Return the [X, Y] coordinate for the center point of the cell that contains the specified text.  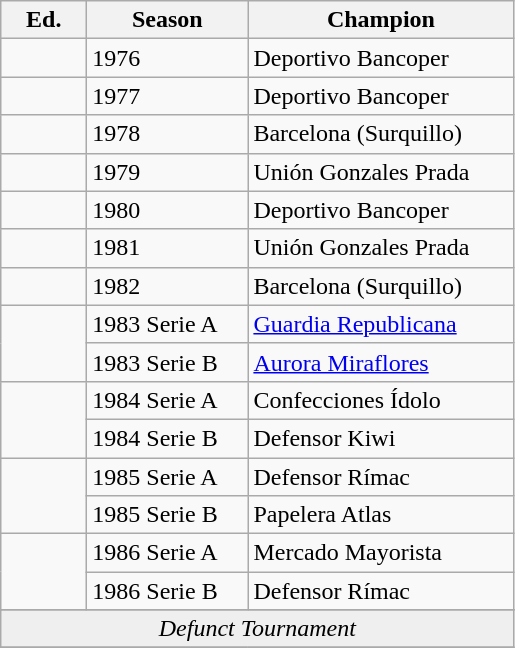
1986 Serie B [168, 591]
1982 [168, 286]
1984 Serie A [168, 400]
Season [168, 20]
Confecciones Ídolo [381, 400]
1976 [168, 58]
Defunct Tournament [258, 629]
1980 [168, 210]
1985 Serie A [168, 477]
1977 [168, 96]
Mercado Mayorista [381, 553]
1985 Serie B [168, 515]
Champion [381, 20]
1983 Serie A [168, 324]
Guardia Republicana [381, 324]
Ed. [44, 20]
Papelera Atlas [381, 515]
1981 [168, 248]
1978 [168, 134]
1986 Serie A [168, 553]
Defensor Kiwi [381, 438]
1983 Serie B [168, 362]
1979 [168, 172]
Aurora Miraflores [381, 362]
1984 Serie B [168, 438]
